Return [X, Y] of the center of cell containing provided text 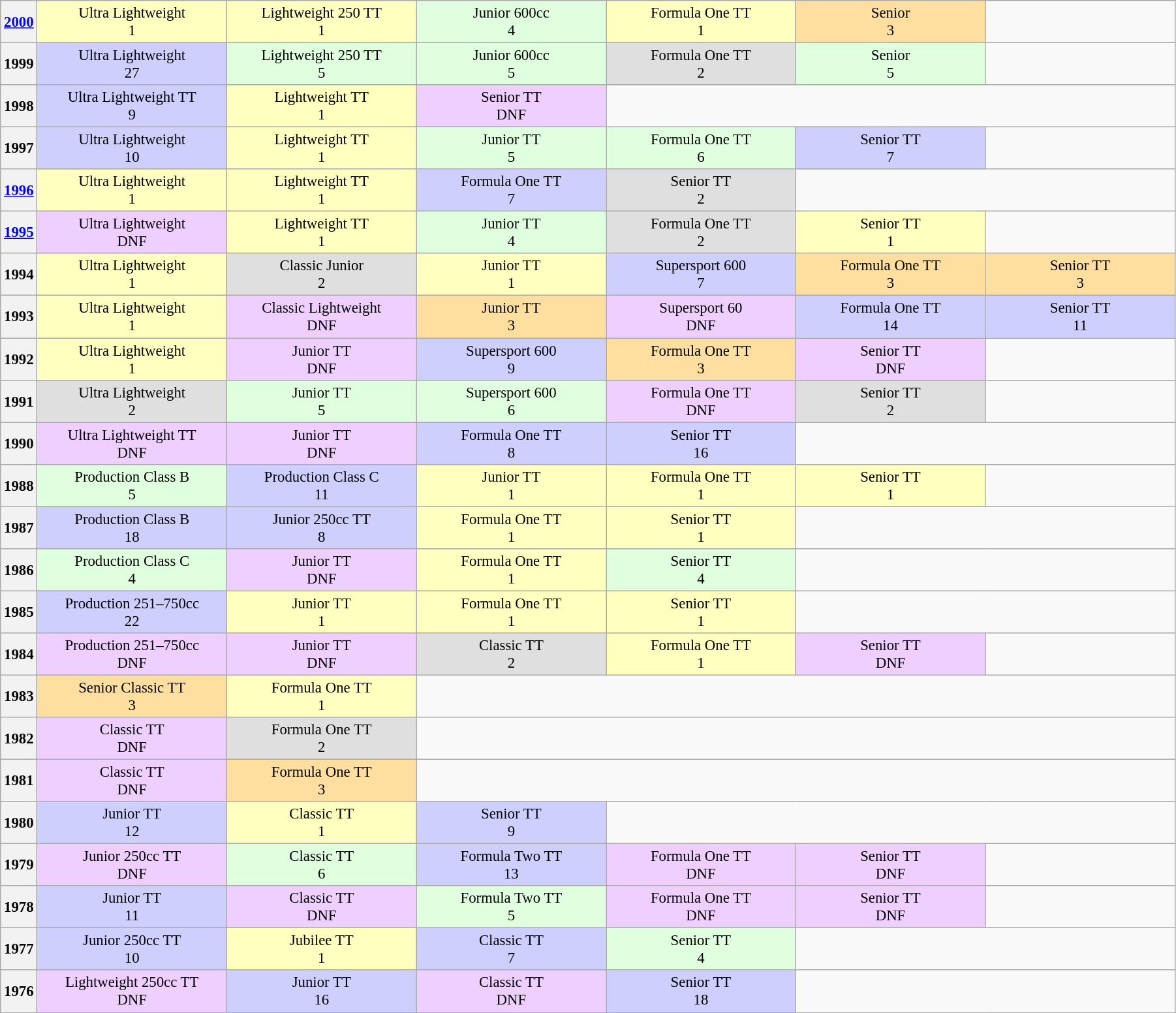
1987 [19, 527]
1978 [19, 907]
Formula One TT7 [512, 191]
Ultra Lightweight TTDNF [132, 444]
1977 [19, 949]
Supersport 6006 [512, 401]
Junior TT11 [132, 907]
Classic TT7 [512, 949]
1994 [19, 274]
Formula One TT8 [512, 444]
1998 [19, 106]
Junior 250cc TT10 [132, 949]
Junior TT4 [512, 232]
Ultra LightweightDNF [132, 232]
1976 [19, 992]
Production Class C11 [321, 486]
Senior3 [890, 22]
1993 [19, 317]
Lightweight 250 TT1 [321, 22]
Junior 600cc4 [512, 22]
Ultra Lightweight TT9 [132, 106]
Senior TT16 [701, 444]
Junior 250cc TT8 [321, 527]
Ultra Lightweight2 [132, 401]
Senior TT3 [1081, 274]
Production Class B18 [132, 527]
1980 [19, 822]
Senior TT11 [1081, 317]
1986 [19, 570]
1985 [19, 612]
1990 [19, 444]
1982 [19, 739]
1988 [19, 486]
Supersport 6009 [512, 359]
1992 [19, 359]
Lightweight 250 TT5 [321, 64]
Junior TT16 [321, 992]
1983 [19, 696]
2000 [19, 22]
Production Class B5 [132, 486]
Formula One TT14 [890, 317]
Senior Classic TT3 [132, 696]
Formula Two TT13 [512, 865]
Ultra Lightweight10 [132, 149]
Ultra Lightweight27 [132, 64]
1997 [19, 149]
Supersport 60DNF [701, 317]
Production 251–750ccDNF [132, 654]
Junior TT12 [132, 822]
Senior TT7 [890, 149]
Senior TT9 [512, 822]
Formula One TT6 [701, 149]
Classic TT1 [321, 822]
Junior TT3 [512, 317]
1981 [19, 781]
Classic TT2 [512, 654]
Senior TT18 [701, 992]
Supersport 6007 [701, 274]
Production Class C4 [132, 570]
1984 [19, 654]
1996 [19, 191]
1995 [19, 232]
Lightweight 250cc TTDNF [132, 992]
Senior5 [890, 64]
Junior 250cc TTDNF [132, 865]
Classic LightweightDNF [321, 317]
1979 [19, 865]
Classic TT6 [321, 865]
Junior 600cc5 [512, 64]
Classic Junior2 [321, 274]
1999 [19, 64]
Jubilee TT1 [321, 949]
Production 251–750cc22 [132, 612]
Formula Two TT5 [512, 907]
1991 [19, 401]
